Scan for the cell matching the given text and deliver its (X, Y) coordinate at center. 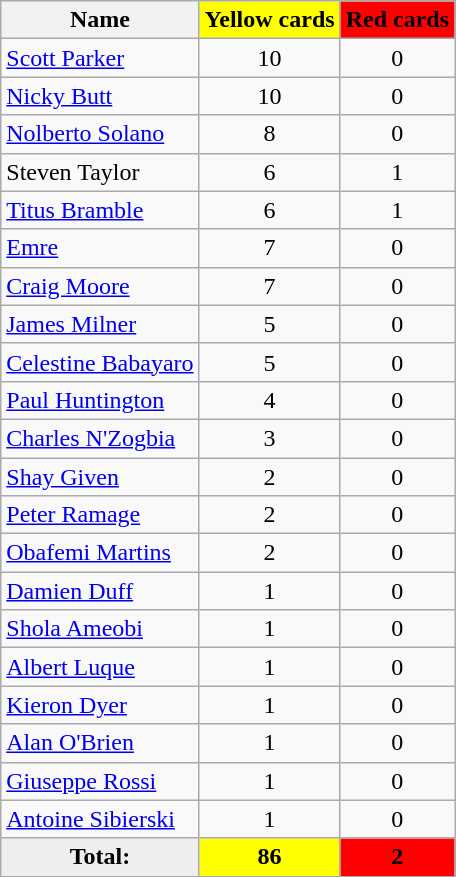
Emre (100, 248)
Paul Huntington (100, 400)
Shola Ameobi (100, 629)
Albert Luque (100, 667)
Steven Taylor (100, 172)
Celestine Babayaro (100, 362)
Red cards (397, 20)
Total: (100, 857)
4 (270, 400)
Craig Moore (100, 286)
Antoine Sibierski (100, 819)
3 (270, 438)
Kieron Dyer (100, 705)
James Milner (100, 324)
Peter Ramage (100, 515)
Charles N'Zogbia (100, 438)
Scott Parker (100, 58)
Obafemi Martins (100, 553)
Nolberto Solano (100, 134)
Alan O'Brien (100, 743)
Nicky Butt (100, 96)
Giuseppe Rossi (100, 781)
Damien Duff (100, 591)
Yellow cards (270, 20)
86 (270, 857)
Name (100, 20)
Titus Bramble (100, 210)
Shay Given (100, 477)
8 (270, 134)
